Find where the given text appears and provide that cell's center as (x, y) coordinate. 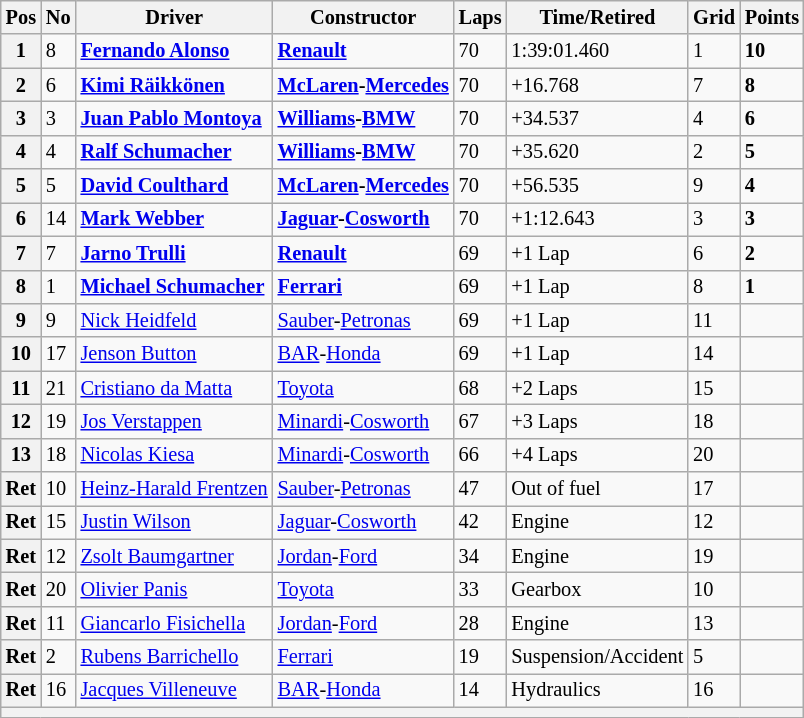
Cristiano da Matta (174, 388)
Olivier Panis (174, 589)
66 (480, 455)
+56.535 (597, 186)
68 (480, 388)
Suspension/Accident (597, 657)
Mark Webber (174, 219)
Out of fuel (597, 489)
Gearbox (597, 589)
Nick Heidfeld (174, 320)
Rubens Barrichello (174, 657)
Giancarlo Fisichella (174, 623)
Zsolt Baumgartner (174, 556)
+34.537 (597, 118)
Grid (714, 17)
Heinz-Harald Frentzen (174, 489)
+3 Laps (597, 421)
+1:12.643 (597, 219)
Ralf Schumacher (174, 152)
+4 Laps (597, 455)
Driver (174, 17)
42 (480, 522)
+35.620 (597, 152)
Jarno Trulli (174, 253)
21 (58, 388)
Pos (21, 17)
1:39:01.460 (597, 51)
Constructor (364, 17)
34 (480, 556)
Fernando Alonso (174, 51)
47 (480, 489)
No (58, 17)
Jacques Villeneuve (174, 690)
28 (480, 623)
Points (772, 17)
Juan Pablo Montoya (174, 118)
Hydraulics (597, 690)
+16.768 (597, 85)
Kimi Räikkönen (174, 85)
Jenson Button (174, 354)
+2 Laps (597, 388)
Jos Verstappen (174, 421)
Justin Wilson (174, 522)
Laps (480, 17)
33 (480, 589)
Nicolas Kiesa (174, 455)
67 (480, 421)
David Coulthard (174, 186)
Time/Retired (597, 17)
Michael Schumacher (174, 287)
